Extract the [X, Y] coordinate from the center of the cell holding the provided text.  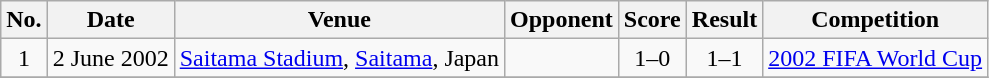
2 June 2002 [110, 58]
Score [652, 20]
1–1 [724, 58]
No. [24, 20]
Opponent [562, 20]
1–0 [652, 58]
2002 FIFA World Cup [876, 58]
Competition [876, 20]
Saitama Stadium, Saitama, Japan [339, 58]
Result [724, 20]
Venue [339, 20]
Date [110, 20]
1 [24, 58]
